From the cell containing the given text, extract its center point as (x, y) coordinate. 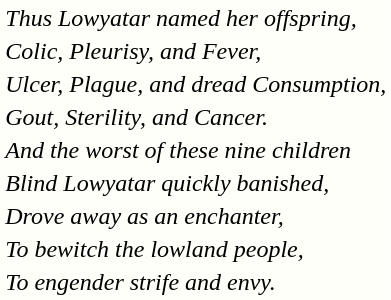
To bewitch the lowland people, (196, 249)
Colic, Pleurisy, and Fever, (196, 51)
Drove away as an enchanter, (196, 216)
Ulcer, Plague, and dread Consumption, (196, 84)
To engender strife and envy. (196, 282)
Blind Lowyatar quickly banished, (196, 183)
Gout, Sterility, and Cancer. (196, 117)
And the worst of these nine children (196, 150)
Thus Lowyatar named her offspring, (196, 18)
